Search for the cell housing the specified text and yield its [x, y] center coordinate. 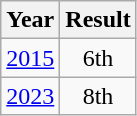
2023 [30, 96]
6th [98, 58]
8th [98, 96]
Result [98, 20]
Year [30, 20]
2015 [30, 58]
